Capture the cell that displays the provided text and extract its (x, y) central coordinate. 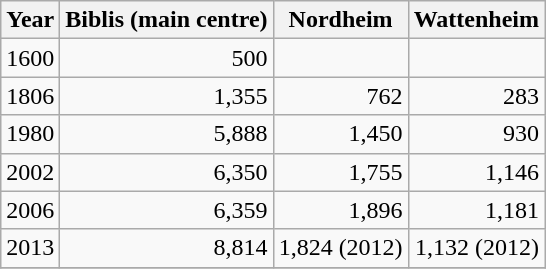
1980 (30, 134)
5,888 (166, 134)
1,896 (340, 210)
Nordheim (340, 20)
500 (166, 58)
930 (476, 134)
762 (340, 96)
Year (30, 20)
8,814 (166, 248)
6,350 (166, 172)
1,450 (340, 134)
6,359 (166, 210)
2013 (30, 248)
1,132 (2012) (476, 248)
1,146 (476, 172)
1,824 (2012) (340, 248)
1,181 (476, 210)
Wattenheim (476, 20)
1806 (30, 96)
1,755 (340, 172)
Biblis (main centre) (166, 20)
1600 (30, 58)
1,355 (166, 96)
283 (476, 96)
2006 (30, 210)
2002 (30, 172)
